Extract the [X, Y] coordinate from the center of the cell holding the provided text.  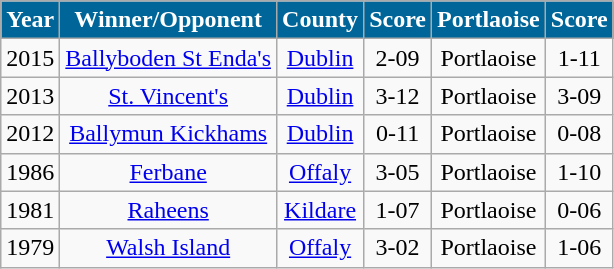
0-08 [579, 134]
3-12 [398, 96]
Ballyboden St Enda's [168, 58]
0-11 [398, 134]
2012 [30, 134]
0-06 [579, 210]
Ballymun Kickhams [168, 134]
3-09 [579, 96]
Year [30, 20]
3-02 [398, 248]
3-05 [398, 172]
1-07 [398, 210]
1979 [30, 248]
St. Vincent's [168, 96]
Kildare [320, 210]
Ferbane [168, 172]
2015 [30, 58]
1-06 [579, 248]
County [320, 20]
1-11 [579, 58]
Walsh Island [168, 248]
1986 [30, 172]
2013 [30, 96]
Winner/Opponent [168, 20]
2-09 [398, 58]
1981 [30, 210]
1-10 [579, 172]
Raheens [168, 210]
